Output the (X, Y) coordinate of the center of the cell containing the given text.  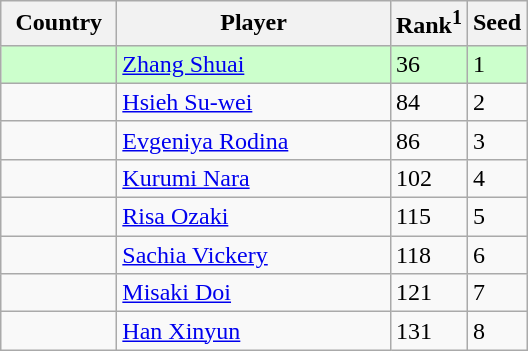
102 (428, 178)
121 (428, 293)
Misaki Doi (254, 293)
7 (496, 293)
Sachia Vickery (254, 255)
Evgeniya Rodina (254, 140)
118 (428, 255)
Risa Ozaki (254, 217)
4 (496, 178)
1 (496, 64)
36 (428, 64)
6 (496, 255)
Hsieh Su-wei (254, 102)
2 (496, 102)
Seed (496, 24)
86 (428, 140)
115 (428, 217)
Zhang Shuai (254, 64)
84 (428, 102)
5 (496, 217)
Kurumi Nara (254, 178)
8 (496, 331)
3 (496, 140)
Country (59, 24)
Han Xinyun (254, 331)
Player (254, 24)
Rank1 (428, 24)
131 (428, 331)
